Find where the given text appears and provide that cell's center as [X, Y] coordinate. 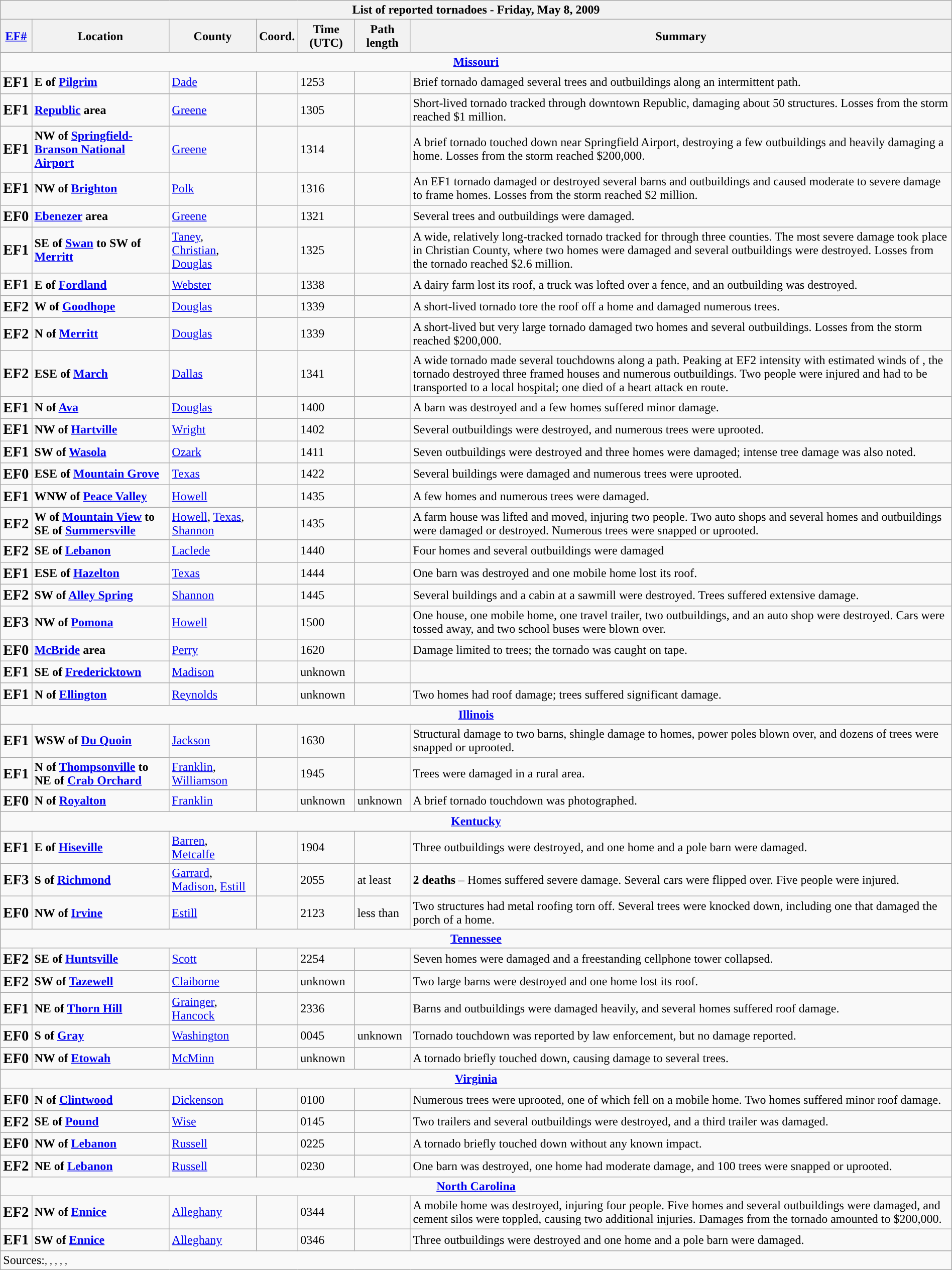
Grainger, Hancock [213, 1008]
1620 [326, 650]
Republic area [100, 109]
Franklin, Williamson [213, 773]
S of Gray [100, 1036]
SE of Swan to SW of Merritt [100, 250]
N of Thompsonville to NE of Crab Orchard [100, 773]
Tennessee [476, 939]
Several trees and outbuildings were damaged. [681, 216]
0230 [326, 1166]
Three outbuildings were destroyed, and one home and a pole barn were damaged. [681, 848]
1904 [326, 848]
E of Fordland [100, 284]
SW of Alley Spring [100, 595]
WNW of Peace Valley [100, 496]
Seven homes were damaged and a freestanding cellphone tower collapsed. [681, 959]
SW of Wasola [100, 452]
ESE of March [100, 374]
Two homes had roof damage; trees suffered significant damage. [681, 694]
SE of Pound [100, 1121]
Dade [213, 82]
1341 [326, 374]
Path length [383, 36]
Estill [213, 913]
NW of Springfield-Branson National Airport [100, 149]
NW of Irvine [100, 913]
NW of Brighton [100, 189]
1945 [326, 773]
1321 [326, 216]
Wright [213, 430]
Reynolds [213, 694]
Polk [213, 189]
1400 [326, 408]
Location [100, 36]
Perry [213, 650]
Laclede [213, 551]
Illinois [476, 715]
Two trailers and several outbuildings were destroyed, and a third trailer was damaged. [681, 1121]
Barren, Metcalfe [213, 848]
ESE of Hazelton [100, 573]
Seven outbuildings were destroyed and three homes were damaged; intense tree damage was also noted. [681, 452]
0346 [326, 1240]
Ebenezer area [100, 216]
1316 [326, 189]
SE of Huntsville [100, 959]
Claiborne [213, 981]
NW of Hartville [100, 430]
Howell, Texas, Shannon [213, 523]
Three outbuildings were destroyed and one home and a pole barn were damaged. [681, 1240]
at least [383, 880]
1500 [326, 623]
1444 [326, 573]
SE of Fredericktown [100, 672]
Summary [681, 36]
Jackson [213, 740]
Two large barns were destroyed and one home lost its roof. [681, 981]
Dallas [213, 374]
Madison [213, 672]
Sources:, , , , , [476, 1260]
Missouri [476, 62]
1253 [326, 82]
NW of Pomona [100, 623]
A short-lived but very large tornado damaged two homes and several outbuildings. Losses from the storm reached $200,000. [681, 333]
W of Mountain View to SE of Summersville [100, 523]
Tornado touchdown was reported by law enforcement, but no damage reported. [681, 1036]
NE of Thorn Hill [100, 1008]
0145 [326, 1121]
1445 [326, 595]
WSW of Du Quoin [100, 740]
NE of Lebanon [100, 1166]
A barn was destroyed and a few homes suffered minor damage. [681, 408]
1305 [326, 109]
Dickenson [213, 1099]
Garrard, Madison, Estill [213, 880]
List of reported tornadoes - Friday, May 8, 2009 [476, 10]
2055 [326, 880]
Short-lived tornado tracked through downtown Republic, damaging about 50 structures. Losses from the storm reached $1 million. [681, 109]
E of Hiseville [100, 848]
McBride area [100, 650]
County [213, 36]
Two structures had metal roofing torn off. Several trees were knocked down, including one that damaged the porch of a home. [681, 913]
1325 [326, 250]
Ozark [213, 452]
Franklin [213, 801]
NW of Lebanon [100, 1143]
1422 [326, 474]
EF# [16, 36]
N of Merritt [100, 333]
N of Royalton [100, 801]
1402 [326, 430]
One barn was destroyed, one home had moderate damage, and 100 trees were snapped or uprooted. [681, 1166]
Brief tornado damaged several trees and outbuildings along an intermittent path. [681, 82]
W of Goodhope [100, 306]
E of Pilgrim [100, 82]
SW of Ennice [100, 1240]
SE of Lebanon [100, 551]
A tornado briefly touched down without any known impact. [681, 1143]
North Carolina [476, 1187]
0225 [326, 1143]
Coord. [277, 36]
SW of Tazewell [100, 981]
One barn was destroyed and one mobile home lost its roof. [681, 573]
1440 [326, 551]
A short-lived tornado tore the roof off a home and damaged numerous trees. [681, 306]
Time (UTC) [326, 36]
Kentucky [476, 822]
Taney, Christian, Douglas [213, 250]
2336 [326, 1008]
Several outbuildings were destroyed, and numerous trees were uprooted. [681, 430]
Damage limited to trees; the tornado was caught on tape. [681, 650]
Trees were damaged in a rural area. [681, 773]
Shannon [213, 595]
0045 [326, 1036]
NW of Etowah [100, 1058]
Structural damage to two barns, shingle damage to homes, power poles blown over, and dozens of trees were snapped or uprooted. [681, 740]
A dairy farm lost its roof, a truck was lofted over a fence, and an outbuilding was destroyed. [681, 284]
Washington [213, 1036]
0344 [326, 1212]
N of Clintwood [100, 1099]
2 deaths – Homes suffered severe damage. Several cars were flipped over. Five people were injured. [681, 880]
NW of Ennice [100, 1212]
Several buildings and a cabin at a sawmill were destroyed. Trees suffered extensive damage. [681, 595]
1411 [326, 452]
A brief tornado touchdown was photographed. [681, 801]
Virginia [476, 1079]
2254 [326, 959]
Four homes and several outbuildings were damaged [681, 551]
Wise [213, 1121]
ESE of Mountain Grove [100, 474]
1314 [326, 149]
1630 [326, 740]
Numerous trees were uprooted, one of which fell on a mobile home. Two homes suffered minor roof damage. [681, 1099]
S of Richmond [100, 880]
N of Ava [100, 408]
Several buildings were damaged and numerous trees were uprooted. [681, 474]
2123 [326, 913]
A few homes and numerous trees were damaged. [681, 496]
less than [383, 913]
Webster [213, 284]
Scott [213, 959]
0100 [326, 1099]
1338 [326, 284]
A tornado briefly touched down, causing damage to several trees. [681, 1058]
McMinn [213, 1058]
N of Ellington [100, 694]
Barns and outbuildings were damaged heavily, and several homes suffered roof damage. [681, 1008]
